Extract the [X, Y] coordinate from the center of the cell holding the provided text.  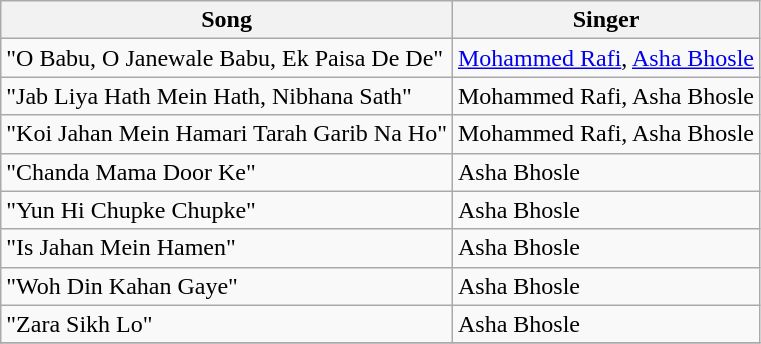
"O Babu, O Janewale Babu, Ek Paisa De De" [227, 58]
"Yun Hi Chupke Chupke" [227, 210]
Song [227, 20]
"Jab Liya Hath Mein Hath, Nibhana Sath" [227, 96]
"Woh Din Kahan Gaye" [227, 286]
"Chanda Mama Door Ke" [227, 172]
"Koi Jahan Mein Hamari Tarah Garib Na Ho" [227, 134]
"Zara Sikh Lo" [227, 324]
"Is Jahan Mein Hamen" [227, 248]
Singer [606, 20]
